Capture the cell that displays the provided text and extract its [X, Y] central coordinate. 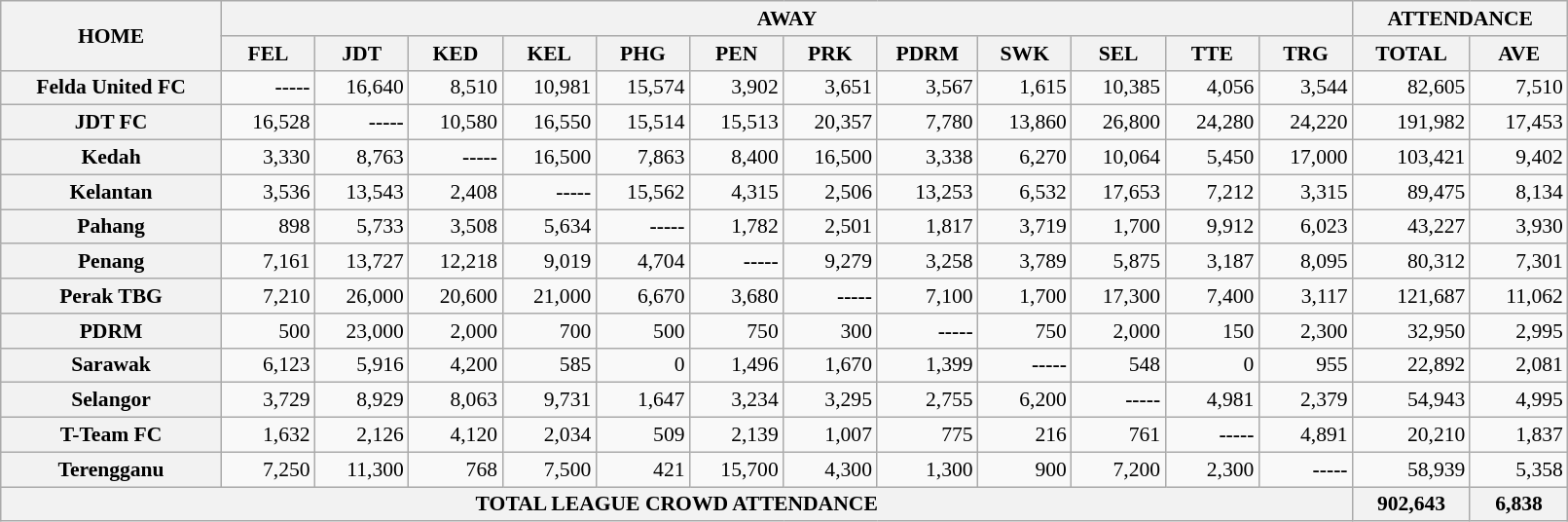
7,780 [928, 123]
3,330 [268, 158]
2,755 [928, 400]
1,615 [1025, 88]
10,580 [456, 123]
585 [549, 365]
103,421 [1411, 158]
10,981 [549, 88]
7,500 [549, 469]
3,117 [1305, 296]
43,227 [1411, 227]
902,643 [1411, 504]
1,300 [928, 469]
3,234 [737, 400]
3,295 [830, 400]
11,062 [1518, 296]
6,270 [1025, 158]
16,528 [268, 123]
2,139 [737, 435]
7,510 [1518, 88]
509 [642, 435]
Sarawak [111, 365]
9,731 [549, 400]
TOTAL LEAGUE CROWD ATTENDANCE [677, 504]
3,508 [456, 227]
1,782 [737, 227]
5,358 [1518, 469]
6,023 [1305, 227]
10,385 [1118, 88]
ATTENDANCE [1460, 19]
KEL [549, 54]
13,860 [1025, 123]
54,943 [1411, 400]
3,719 [1025, 227]
4,315 [737, 192]
PHG [642, 54]
6,200 [1025, 400]
8,095 [1305, 262]
KED [456, 54]
300 [830, 331]
JDT [362, 54]
3,187 [1212, 262]
7,863 [642, 158]
6,838 [1518, 504]
15,562 [642, 192]
1,007 [830, 435]
3,315 [1305, 192]
15,574 [642, 88]
3,536 [268, 192]
3,544 [1305, 88]
898 [268, 227]
1,837 [1518, 435]
3,567 [928, 88]
2,408 [456, 192]
21,000 [549, 296]
10,064 [1118, 158]
Terengganu [111, 469]
PRK [830, 54]
Perak TBG [111, 296]
1,496 [737, 365]
4,300 [830, 469]
1,399 [928, 365]
32,950 [1411, 331]
761 [1118, 435]
7,200 [1118, 469]
AVE [1518, 54]
24,220 [1305, 123]
22,892 [1411, 365]
955 [1305, 365]
2,379 [1305, 400]
1,632 [268, 435]
421 [642, 469]
4,056 [1212, 88]
7,212 [1212, 192]
26,800 [1118, 123]
15,514 [642, 123]
15,700 [737, 469]
3,338 [928, 158]
191,982 [1411, 123]
2,506 [830, 192]
16,550 [549, 123]
TOTAL [1411, 54]
6,670 [642, 296]
8,134 [1518, 192]
1,647 [642, 400]
12,218 [456, 262]
1,670 [830, 365]
Kelantan [111, 192]
9,279 [830, 262]
121,687 [1411, 296]
3,680 [737, 296]
3,789 [1025, 262]
11,300 [362, 469]
3,729 [268, 400]
2,995 [1518, 331]
8,400 [737, 158]
15,513 [737, 123]
4,200 [456, 365]
5,875 [1118, 262]
7,210 [268, 296]
3,902 [737, 88]
17,653 [1118, 192]
17,300 [1118, 296]
AWAY [786, 19]
Kedah [111, 158]
26,000 [362, 296]
Penang [111, 262]
20,210 [1411, 435]
89,475 [1411, 192]
TTE [1212, 54]
9,402 [1518, 158]
3,651 [830, 88]
9,912 [1212, 227]
23,000 [362, 331]
1,817 [928, 227]
775 [928, 435]
SEL [1118, 54]
2,081 [1518, 365]
Selangor [111, 400]
3,930 [1518, 227]
4,891 [1305, 435]
20,357 [830, 123]
SWK [1025, 54]
FEL [268, 54]
700 [549, 331]
8,063 [456, 400]
4,120 [456, 435]
216 [1025, 435]
13,543 [362, 192]
2,501 [830, 227]
TRG [1305, 54]
768 [456, 469]
6,532 [1025, 192]
2,034 [549, 435]
20,600 [456, 296]
PEN [737, 54]
8,763 [362, 158]
8,510 [456, 88]
7,301 [1518, 262]
13,727 [362, 262]
JDT FC [111, 123]
9,019 [549, 262]
T-Team FC [111, 435]
7,250 [268, 469]
548 [1118, 365]
58,939 [1411, 469]
Pahang [111, 227]
4,981 [1212, 400]
150 [1212, 331]
16,640 [362, 88]
24,280 [1212, 123]
17,453 [1518, 123]
4,995 [1518, 400]
8,929 [362, 400]
17,000 [1305, 158]
7,100 [928, 296]
80,312 [1411, 262]
5,634 [549, 227]
5,450 [1212, 158]
82,605 [1411, 88]
HOME [111, 35]
5,916 [362, 365]
3,258 [928, 262]
6,123 [268, 365]
2,126 [362, 435]
4,704 [642, 262]
7,161 [268, 262]
7,400 [1212, 296]
5,733 [362, 227]
13,253 [928, 192]
900 [1025, 469]
Felda United FC [111, 88]
